From the cell containing the given text, extract its center point as [x, y] coordinate. 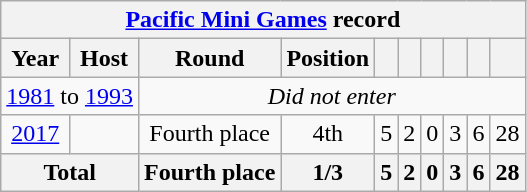
Position [328, 58]
4th [328, 134]
Round [209, 58]
1981 to 1993 [70, 96]
Did not enter [332, 96]
2017 [36, 134]
Host [104, 58]
Total [70, 172]
Pacific Mini Games record [263, 20]
Year [36, 58]
1/3 [328, 172]
